Provide the [X, Y] coordinate of the cell's center where the given text is located.  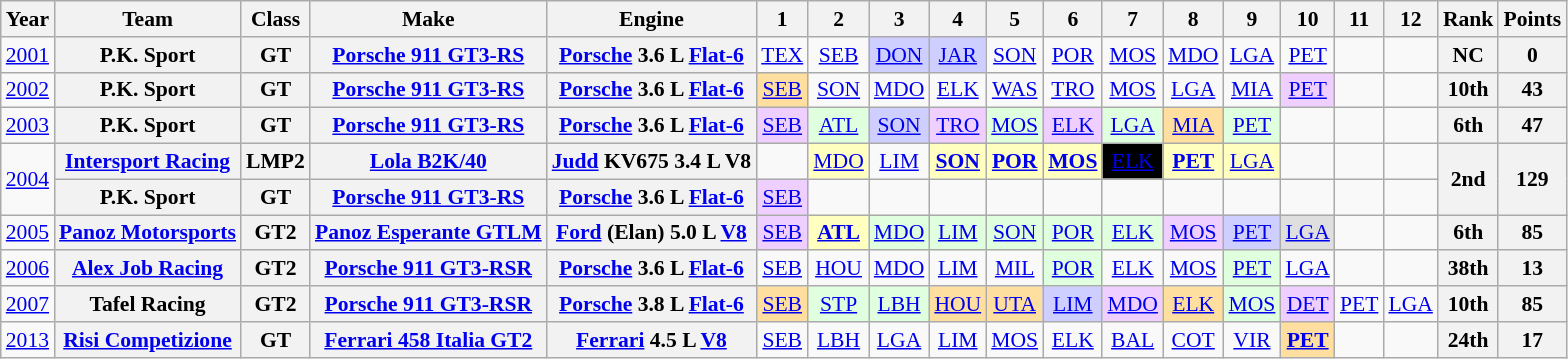
38th [1468, 269]
Lola B2K/40 [428, 162]
43 [1532, 90]
2003 [28, 126]
1 [782, 19]
2004 [28, 180]
Tafel Racing [148, 304]
2007 [28, 304]
12 [1410, 19]
Ford (Elan) 5.0 L V8 [652, 233]
2006 [28, 269]
Panoz Esperante GTLM [428, 233]
Panoz Motorsports [148, 233]
2nd [1468, 180]
2001 [28, 55]
NC [1468, 55]
7 [1132, 19]
Alex Job Racing [148, 269]
129 [1532, 180]
STP [838, 304]
LMP2 [276, 162]
6 [1072, 19]
2013 [28, 340]
Year [28, 19]
Class [276, 19]
9 [1252, 19]
COT [1194, 340]
DET [1307, 304]
Points [1532, 19]
TEX [782, 55]
Risi Competizione [148, 340]
Intersport Racing [148, 162]
UTA [1014, 304]
0 [1532, 55]
13 [1532, 269]
Rank [1468, 19]
47 [1532, 126]
Engine [652, 19]
Judd KV675 3.4 L V8 [652, 162]
10 [1307, 19]
4 [958, 19]
2005 [28, 233]
Ferrari 458 Italia GT2 [428, 340]
Team [148, 19]
17 [1532, 340]
MIL [1014, 269]
8 [1194, 19]
JAR [958, 55]
WAS [1014, 90]
Make [428, 19]
Ferrari 4.5 L V8 [652, 340]
VIR [1252, 340]
Porsche 3.8 L Flat-6 [652, 304]
24th [1468, 340]
2 [838, 19]
2002 [28, 90]
3 [900, 19]
5 [1014, 19]
11 [1360, 19]
DON [900, 55]
BAL [1132, 340]
